Identify which cell holds the provided text, then report its (x, y) central coordinate. 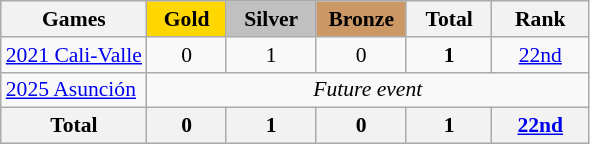
2021 Cali-Valle (74, 55)
Games (74, 19)
Gold (186, 19)
Bronze (361, 19)
Rank (540, 19)
2025 Asunción (74, 90)
Silver (271, 19)
Future event (368, 90)
